For the text-containing cell, return its midpoint in [x, y] coordinate format. 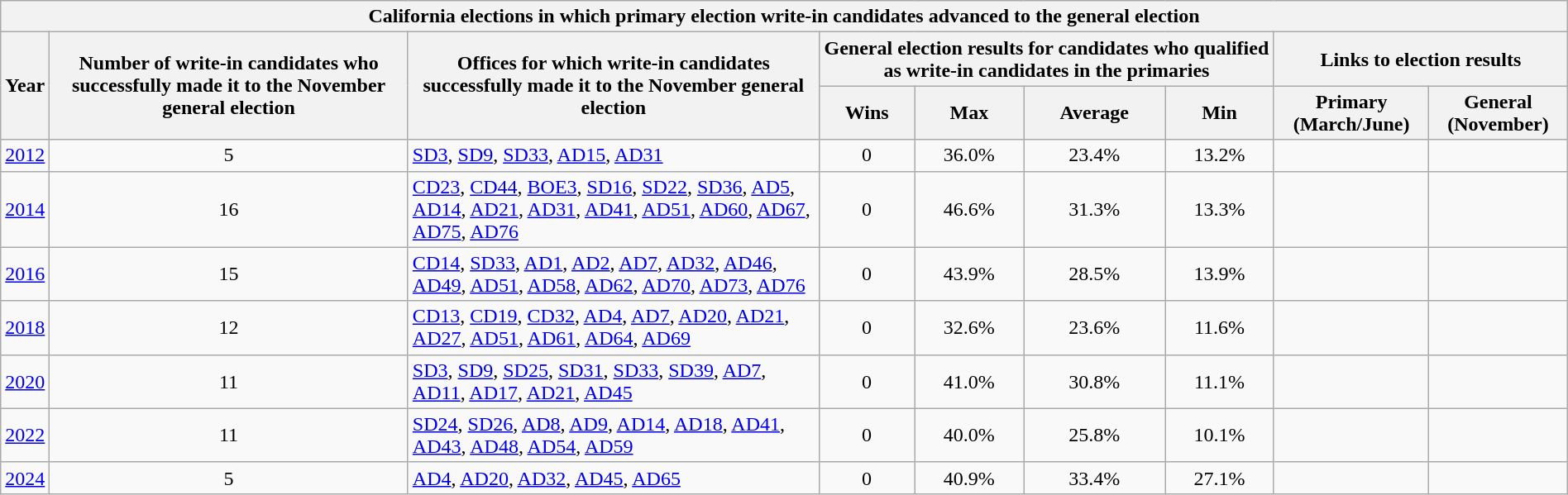
11.6% [1220, 327]
40.0% [969, 435]
31.3% [1095, 209]
CD13, CD19, CD32, AD4, AD7, AD20, AD21, AD27, AD51, AD61, AD64, AD69 [614, 327]
2014 [25, 209]
43.9% [969, 274]
15 [229, 274]
General (November) [1499, 112]
Wins [867, 112]
Number of write-in candidates who successfully made it to the November general election [229, 86]
23.6% [1095, 327]
25.8% [1095, 435]
AD4, AD20, AD32, AD45, AD65 [614, 478]
SD3, SD9, SD33, AD15, AD31 [614, 155]
27.1% [1220, 478]
2016 [25, 274]
Max [969, 112]
SD3, SD9, SD25, SD31, SD33, SD39, AD7, AD11, AD17, AD21, AD45 [614, 382]
2020 [25, 382]
CD23, CD44, BOE3, SD16, SD22, SD36, AD5, AD14, AD21, AD31, AD41, AD51, AD60, AD67, AD75, AD76 [614, 209]
13.2% [1220, 155]
33.4% [1095, 478]
CD14, SD33, AD1, AD2, AD7, AD32, AD46, AD49, AD51, AD58, AD62, AD70, AD73, AD76 [614, 274]
Primary (March/June) [1351, 112]
Offices for which write-in candidates successfully made it to the November general election [614, 86]
10.1% [1220, 435]
13.3% [1220, 209]
16 [229, 209]
2022 [25, 435]
SD24, SD26, AD8, AD9, AD14, AD18, AD41, AD43, AD48, AD54, AD59 [614, 435]
General election results for candidates who qualified as write-in candidates in the primaries [1046, 59]
28.5% [1095, 274]
Year [25, 86]
California elections in which primary election write-in candidates advanced to the general election [784, 17]
Min [1220, 112]
41.0% [969, 382]
46.6% [969, 209]
Links to election results [1421, 59]
23.4% [1095, 155]
2012 [25, 155]
2024 [25, 478]
13.9% [1220, 274]
11.1% [1220, 382]
Average [1095, 112]
2018 [25, 327]
30.8% [1095, 382]
36.0% [969, 155]
12 [229, 327]
40.9% [969, 478]
32.6% [969, 327]
